Determine the (X, Y) coordinate at the center of the cell enclosing the given text.  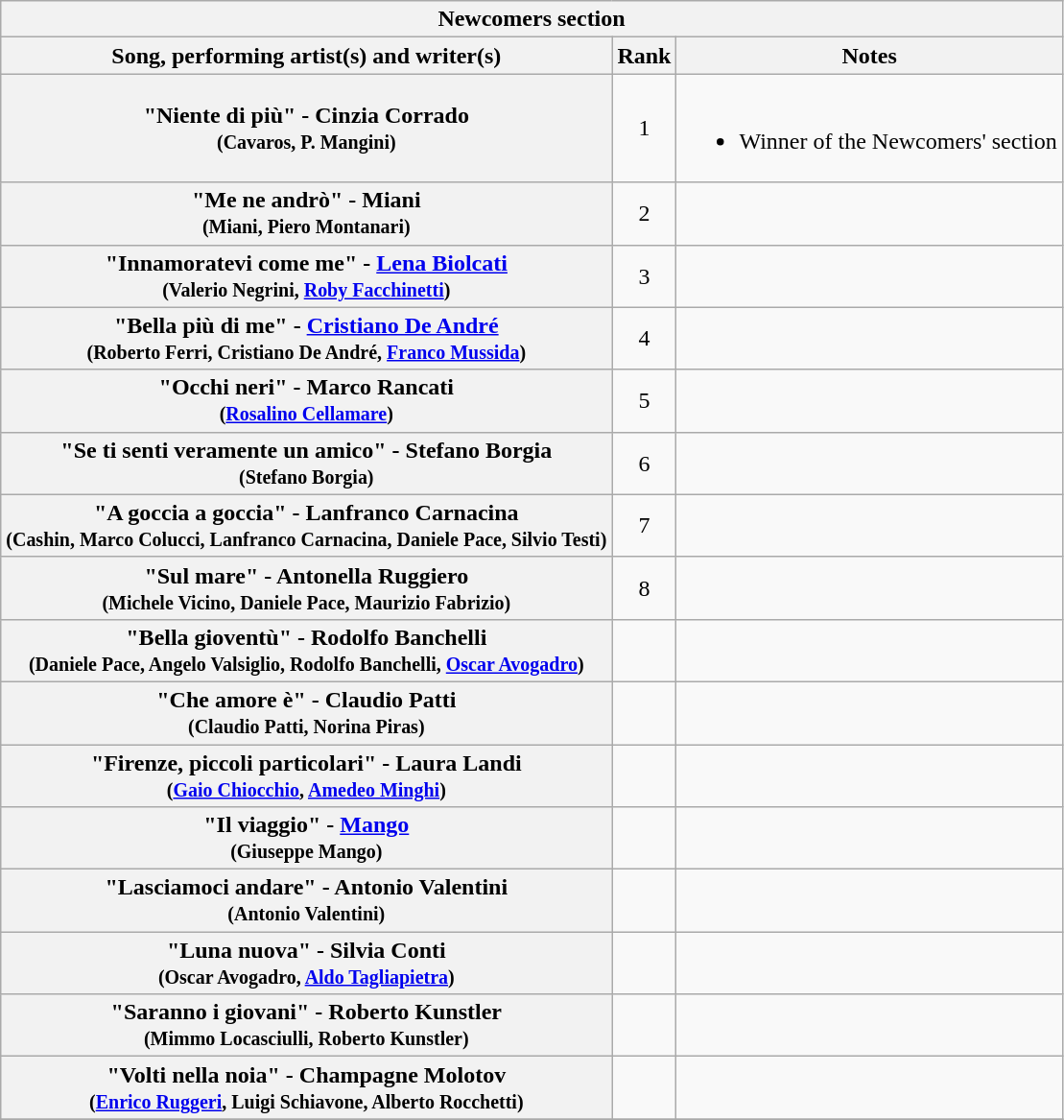
"Niente di più" - Cinzia Corrado (Cavaros, P. Mangini) (307, 129)
"Firenze, piccoli particolari" - Laura Landi (Gaio Chiocchio, Amedeo Minghi) (307, 775)
8 (645, 587)
6 (645, 463)
"Innamoratevi come me" - Lena Biolcati (Valerio Negrini, Roby Facchinetti) (307, 276)
5 (645, 401)
"Il viaggio" - Mango (Giuseppe Mango) (307, 839)
4 (645, 338)
"Me ne andrò" - Miani (Miani, Piero Montanari) (307, 213)
"Lasciamoci andare" - Antonio Valentini (Antonio Valentini) (307, 900)
Notes (869, 56)
"A goccia a goccia" - Lanfranco Carnacina (Cashin, Marco Colucci, Lanfranco Carnacina, Daniele Pace, Silvio Testi) (307, 526)
2 (645, 213)
"Bella più di me" - Cristiano De André (Roberto Ferri, Cristiano De André, Franco Mussida) (307, 338)
7 (645, 526)
"Che amore è" - Claudio Patti (Claudio Patti, Norina Piras) (307, 712)
"Occhi neri" - Marco Rancati (Rosalino Cellamare) (307, 401)
3 (645, 276)
"Bella gioventù" - Rodolfo Banchelli (Daniele Pace, Angelo Valsiglio, Rodolfo Banchelli, Oscar Avogadro) (307, 651)
"Volti nella noia" - Champagne Molotov (Enrico Ruggeri, Luigi Schiavone, Alberto Rocchetti) (307, 1088)
Song, performing artist(s) and writer(s) (307, 56)
1 (645, 129)
"Sul mare" - Antonella Ruggiero (Michele Vicino, Daniele Pace, Maurizio Fabrizio) (307, 587)
"Saranno i giovani" - Roberto Kunstler (Mimmo Locasciulli, Roberto Kunstler) (307, 1025)
"Se ti senti veramente un amico" - Stefano Borgia (Stefano Borgia) (307, 463)
Rank (645, 56)
Newcomers section (532, 19)
"Luna nuova" - Silvia Conti (Oscar Avogadro, Aldo Tagliapietra) (307, 964)
Winner of the Newcomers' section (869, 129)
